For the text-containing cell, return its midpoint in [X, Y] coordinate format. 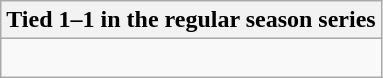
Tied 1–1 in the regular season series [191, 20]
